From the cell containing the given text, extract its center point as (x, y) coordinate. 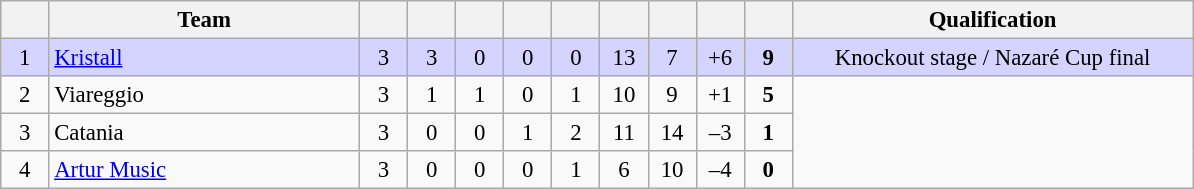
+1 (720, 95)
–4 (720, 170)
11 (624, 133)
Artur Music (204, 170)
–3 (720, 133)
14 (672, 133)
Catania (204, 133)
Kristall (204, 58)
5 (768, 95)
Qualification (992, 20)
Viareggio (204, 95)
+6 (720, 58)
13 (624, 58)
4 (25, 170)
6 (624, 170)
Team (204, 20)
7 (672, 58)
Knockout stage / Nazaré Cup final (992, 58)
